Provide the [X, Y] coordinate of the cell's center where the given text is located.  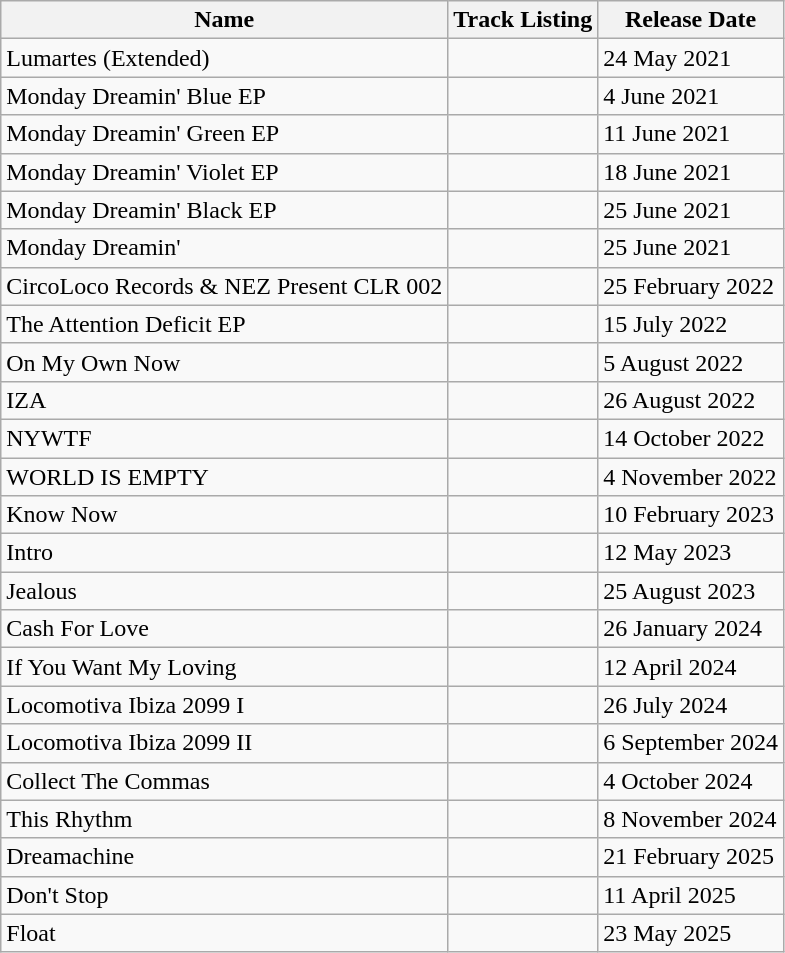
Locomotiva Ibiza 2099 I [224, 705]
Release Date [691, 20]
Monday Dreamin' Green EP [224, 134]
NYWTF [224, 438]
11 June 2021 [691, 134]
6 September 2024 [691, 743]
8 November 2024 [691, 819]
The Attention Deficit EP [224, 324]
This Rhythm [224, 819]
10 February 2023 [691, 515]
12 April 2024 [691, 667]
Don't Stop [224, 895]
11 April 2025 [691, 895]
Track Listing [523, 20]
Jealous [224, 591]
15 July 2022 [691, 324]
25 August 2023 [691, 591]
Locomotiva Ibiza 2099 II [224, 743]
4 October 2024 [691, 781]
IZA [224, 400]
25 February 2022 [691, 286]
5 August 2022 [691, 362]
18 June 2021 [691, 172]
Monday Dreamin' [224, 248]
Know Now [224, 515]
Float [224, 933]
26 August 2022 [691, 400]
24 May 2021 [691, 58]
14 October 2022 [691, 438]
Cash For Love [224, 629]
CircoLoco Records & NEZ Present CLR 002 [224, 286]
If You Want My Loving [224, 667]
Name [224, 20]
Dreamachine [224, 857]
Monday Dreamin' Black EP [224, 210]
4 June 2021 [691, 96]
Monday Dreamin' Blue EP [224, 96]
26 January 2024 [691, 629]
Intro [224, 553]
Monday Dreamin' Violet EP [224, 172]
12 May 2023 [691, 553]
26 July 2024 [691, 705]
WORLD IS EMPTY [224, 477]
23 May 2025 [691, 933]
21 February 2025 [691, 857]
Lumartes (Extended) [224, 58]
On My Own Now [224, 362]
4 November 2022 [691, 477]
Collect The Commas [224, 781]
